Pinpoint the cell where the given text exists, returning its [X, Y] midpoint coordinate. 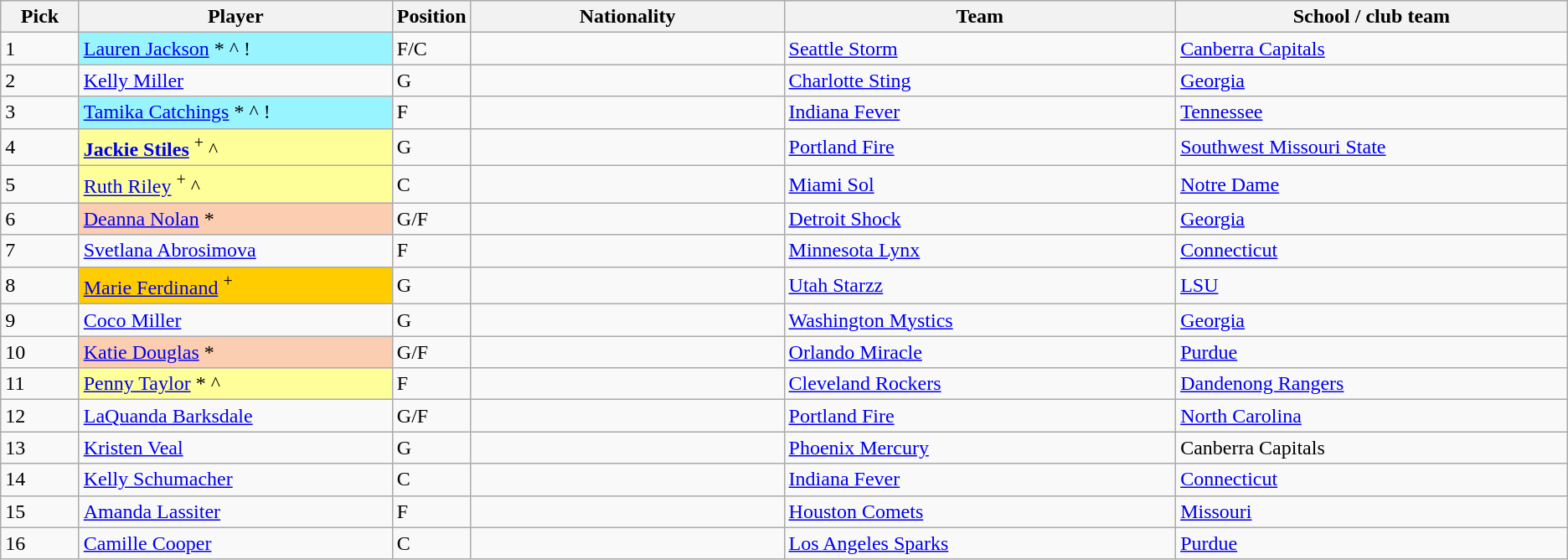
Amanda Lassiter [235, 511]
F/C [431, 49]
Kristen Veal [235, 448]
Ruth Riley + ^ [235, 184]
Position [431, 17]
Los Angeles Sparks [980, 543]
Jackie Stiles + ^ [235, 148]
7 [40, 251]
Pick [40, 17]
Camille Cooper [235, 543]
11 [40, 384]
Minnesota Lynx [980, 251]
LaQuanda Barksdale [235, 416]
12 [40, 416]
3 [40, 112]
4 [40, 148]
Penny Taylor * ^ [235, 384]
Tennessee [1372, 112]
Southwest Missouri State [1372, 148]
Svetlana Abrosimova [235, 251]
Team [980, 17]
2 [40, 80]
Charlotte Sting [980, 80]
Miami Sol [980, 184]
School / club team [1372, 17]
Phoenix Mercury [980, 448]
Cleveland Rockers [980, 384]
Washington Mystics [980, 320]
8 [40, 285]
LSU [1372, 285]
6 [40, 219]
14 [40, 480]
Kelly Schumacher [235, 480]
15 [40, 511]
Lauren Jackson * ^ ! [235, 49]
Utah Starzz [980, 285]
Dandenong Rangers [1372, 384]
Coco Miller [235, 320]
Notre Dame [1372, 184]
Seattle Storm [980, 49]
Kelly Miller [235, 80]
13 [40, 448]
10 [40, 352]
Detroit Shock [980, 219]
Player [235, 17]
Katie Douglas * [235, 352]
North Carolina [1372, 416]
9 [40, 320]
Tamika Catchings * ^ ! [235, 112]
Orlando Miracle [980, 352]
Houston Comets [980, 511]
Deanna Nolan * [235, 219]
Nationality [627, 17]
16 [40, 543]
5 [40, 184]
1 [40, 49]
Missouri [1372, 511]
Marie Ferdinand + [235, 285]
